Capture the cell that displays the provided text and extract its (X, Y) central coordinate. 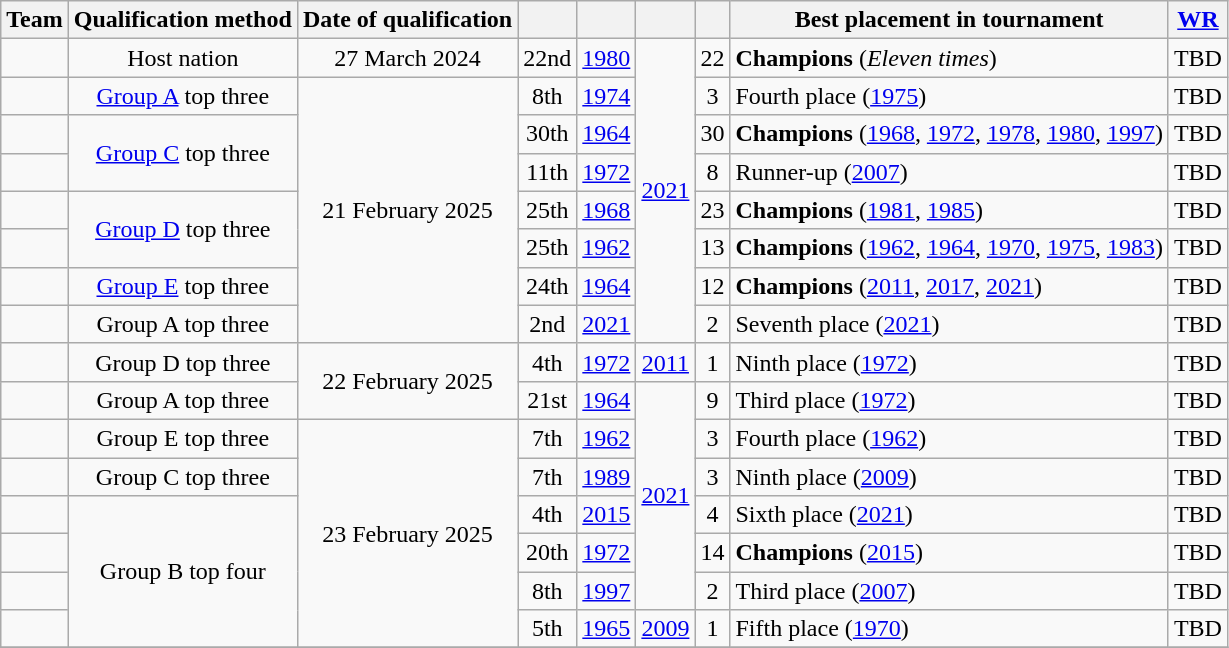
1997 (606, 591)
22 (712, 58)
2015 (606, 515)
Qualification method (182, 20)
8 (712, 172)
20th (548, 553)
24th (548, 286)
Third place (1972) (949, 400)
Sixth place (2021) (949, 515)
Champions (1981, 1985) (949, 210)
1965 (606, 629)
30 (712, 134)
1968 (606, 210)
27 March 2024 (407, 58)
WR (1198, 20)
Date of qualification (407, 20)
2nd (548, 324)
Champions (2011, 2017, 2021) (949, 286)
1974 (606, 96)
2009 (666, 629)
11th (548, 172)
14 (712, 553)
22 February 2025 (407, 381)
Group B top four (182, 572)
Fifth place (1970) (949, 629)
Champions (Eleven times) (949, 58)
9 (712, 400)
Host nation (182, 58)
Team (35, 20)
1980 (606, 58)
13 (712, 248)
Ninth place (1972) (949, 362)
Champions (1968, 1972, 1978, 1980, 1997) (949, 134)
Champions (2015) (949, 553)
2011 (666, 362)
Champions (1962, 1964, 1970, 1975, 1983) (949, 248)
Runner-up (2007) (949, 172)
5th (548, 629)
Ninth place (2009) (949, 477)
21st (548, 400)
4 (712, 515)
1989 (606, 477)
23 (712, 210)
Fourth place (1975) (949, 96)
Best placement in tournament (949, 20)
30th (548, 134)
Seventh place (2021) (949, 324)
12 (712, 286)
22nd (548, 58)
21 February 2025 (407, 210)
Third place (2007) (949, 591)
Fourth place (1962) (949, 438)
23 February 2025 (407, 533)
